Return (x, y) of the center of cell containing provided text 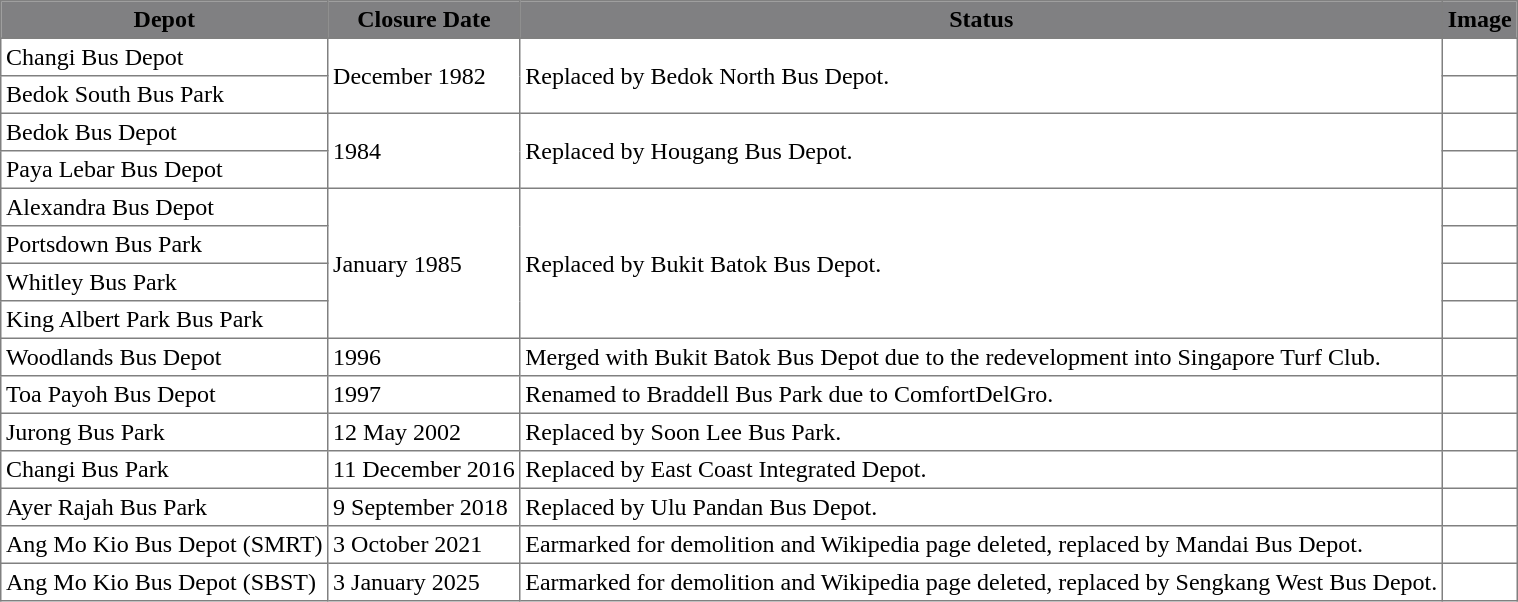
Merged with Bukit Batok Bus Depot due to the redevelopment into Singapore Turf Club. (981, 357)
King Albert Park Bus Park (164, 320)
January 1985 (424, 263)
Ang Mo Kio Bus Depot (SBST) (164, 582)
Bedok South Bus Park (164, 95)
Renamed to Braddell Bus Park due to ComfortDelGro. (981, 395)
Earmarked for demolition and Wikipedia page deleted, replaced by Sengkang West Bus Depot. (981, 582)
1984 (424, 150)
1997 (424, 395)
Toa Payoh Bus Depot (164, 395)
Ayer Rajah Bus Park (164, 507)
Bedok Bus Depot (164, 132)
Status (981, 20)
Whitley Bus Park (164, 282)
Ang Mo Kio Bus Depot (SMRT) (164, 545)
Depot (164, 20)
1996 (424, 357)
Alexandra Bus Depot (164, 207)
9 September 2018 (424, 507)
December 1982 (424, 76)
Earmarked for demolition and Wikipedia page deleted, replaced by Mandai Bus Depot. (981, 545)
Changi Bus Depot (164, 57)
Woodlands Bus Depot (164, 357)
Changi Bus Park (164, 470)
Image (1479, 20)
Replaced by Ulu Pandan Bus Depot. (981, 507)
Jurong Bus Park (164, 432)
Portsdown Bus Park (164, 245)
12 May 2002 (424, 432)
3 October 2021 (424, 545)
3 January 2025 (424, 582)
Replaced by Hougang Bus Depot. (981, 150)
Closure Date (424, 20)
Replaced by East Coast Integrated Depot. (981, 470)
Replaced by Bedok North Bus Depot. (981, 76)
Replaced by Soon Lee Bus Park. (981, 432)
11 December 2016 (424, 470)
Paya Lebar Bus Depot (164, 170)
Replaced by Bukit Batok Bus Depot. (981, 263)
